Scan for the cell matching the given text and deliver its [X, Y] coordinate at center. 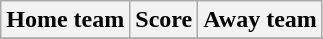
Home team [66, 20]
Score [164, 20]
Away team [260, 20]
